Return the [X, Y] coordinate for the center point of the cell that contains the specified text.  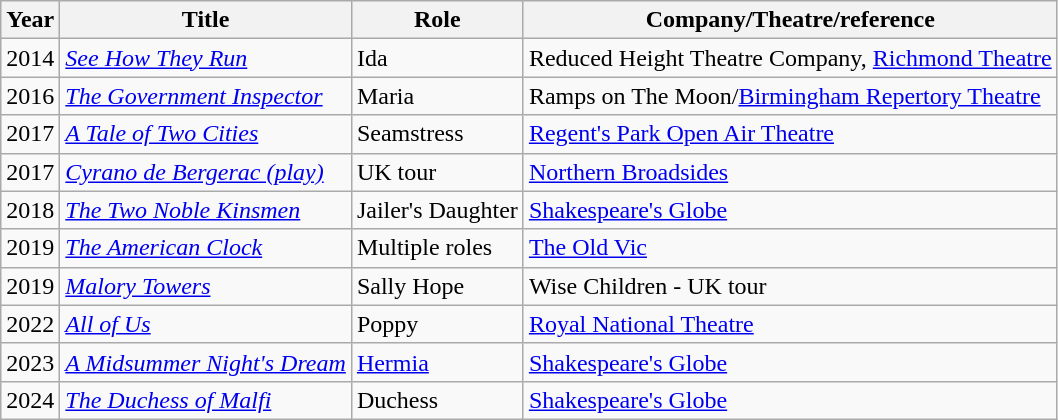
Duchess [437, 400]
A Tale of Two Cities [206, 134]
Company/Theatre/reference [790, 20]
Cyrano de Bergerac (play) [206, 172]
Ida [437, 58]
See How They Run [206, 58]
2022 [30, 324]
Poppy [437, 324]
2018 [30, 210]
Malory Towers [206, 286]
2014 [30, 58]
Year [30, 20]
2023 [30, 362]
Seamstress [437, 134]
Sally Hope [437, 286]
Role [437, 20]
Multiple roles [437, 248]
Ramps on The Moon/Birmingham Repertory Theatre [790, 96]
Northern Broadsides [790, 172]
The Old Vic [790, 248]
Royal National Theatre [790, 324]
Title [206, 20]
2024 [30, 400]
UK tour [437, 172]
Hermia [437, 362]
The American Clock [206, 248]
2016 [30, 96]
All of Us [206, 324]
Jailer's Daughter [437, 210]
Reduced Height Theatre Company, Richmond Theatre [790, 58]
Regent's Park Open Air Theatre [790, 134]
Wise Children - UK tour [790, 286]
Maria [437, 96]
A Midsummer Night's Dream [206, 362]
The Two Noble Kinsmen [206, 210]
The Duchess of Malfi [206, 400]
The Government Inspector [206, 96]
